Capture the cell that displays the provided text and extract its (X, Y) central coordinate. 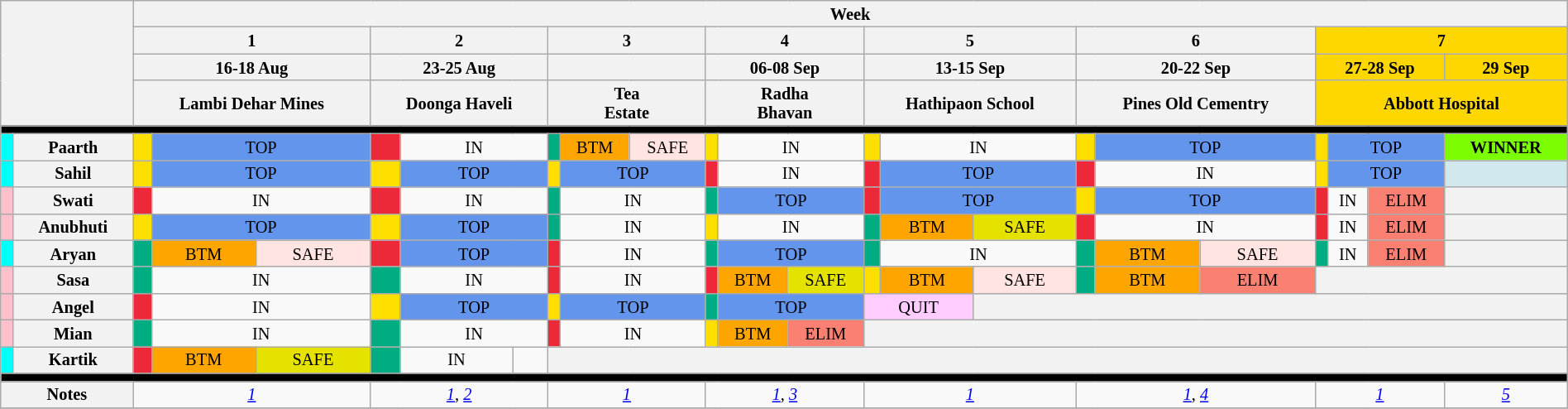
Sasa (73, 280)
23-25 Aug (460, 67)
20-22 Sep (1196, 67)
29 Sep (1505, 67)
Aryan (73, 253)
13-15 Sep (969, 67)
Week (850, 13)
Pines Old Cementry (1196, 103)
Abbott Hospital (1442, 103)
2 (460, 40)
QUIT (918, 306)
1, 4 (1196, 394)
Angel (73, 306)
Mian (73, 333)
Doonga Haveli (460, 103)
6 (1196, 40)
7 (1442, 40)
16-18 Aug (251, 67)
1, 3 (784, 394)
4 (784, 40)
1, 2 (460, 394)
Notes (67, 394)
Paarth (73, 147)
Kartik (73, 359)
WINNER (1505, 147)
3 (627, 40)
Anubhuti (73, 227)
Lambi Dehar Mines (251, 103)
TeaEstate (627, 103)
06-08 Sep (784, 67)
Swati (73, 200)
27-28 Sep (1380, 67)
Hathipaon School (969, 103)
Sahil (73, 173)
RadhaBhavan (784, 103)
